Return the [x, y] coordinate for the center point of the cell that contains the specified text.  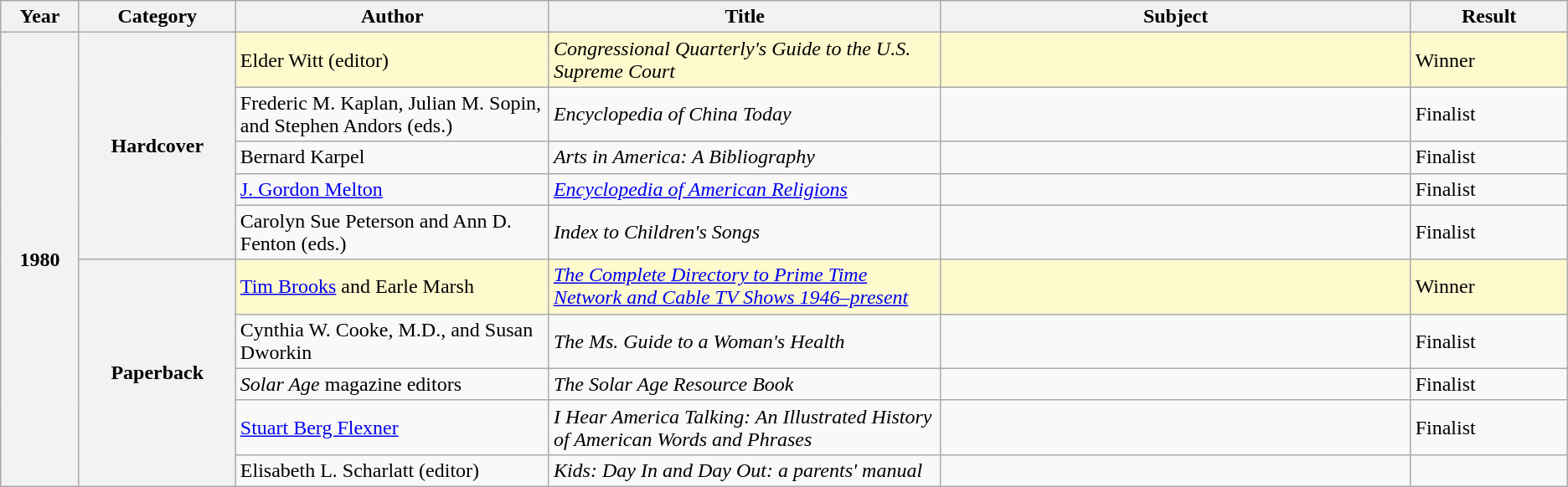
I Hear America Talking: An Illustrated History of American Words and Phrases [745, 427]
1980 [40, 259]
Solar Age magazine editors [392, 384]
Subject [1176, 17]
Paperback [157, 373]
Tim Brooks and Earle Marsh [392, 286]
Index to Children's Songs [745, 233]
Cynthia W. Cooke, M.D., and Susan Dworkin [392, 341]
Year [40, 17]
Elder Witt (editor) [392, 60]
The Ms. Guide to a Woman's Health [745, 341]
The Complete Directory to Prime Time Network and Cable TV Shows 1946–present [745, 286]
Frederic M. Kaplan, Julian M. Sopin, and Stephen Andors (eds.) [392, 114]
Congressional Quarterly's Guide to the U.S. Supreme Court [745, 60]
Elisabeth L. Scharlatt (editor) [392, 470]
Bernard Karpel [392, 157]
Encyclopedia of American Religions [745, 189]
Category [157, 17]
Arts in America: A Bibliography [745, 157]
Encyclopedia of China Today [745, 114]
Kids: Day In and Day Out: a parents' manual [745, 470]
J. Gordon Melton [392, 189]
Hardcover [157, 146]
Carolyn Sue Peterson and Ann D. Fenton (eds.) [392, 233]
The Solar Age Resource Book [745, 384]
Stuart Berg Flexner [392, 427]
Title [745, 17]
Result [1489, 17]
Author [392, 17]
